Capture the cell that displays the provided text and extract its [x, y] central coordinate. 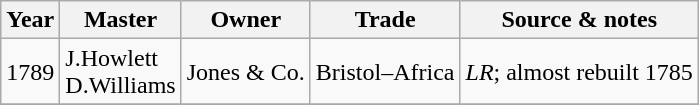
Master [120, 20]
Year [30, 20]
J.HowlettD.Williams [120, 72]
LR; almost rebuilt 1785 [579, 72]
1789 [30, 72]
Source & notes [579, 20]
Jones & Co. [246, 72]
Owner [246, 20]
Bristol–Africa [385, 72]
Trade [385, 20]
